Locate the cell with the specified text and output its (x, y) center coordinate. 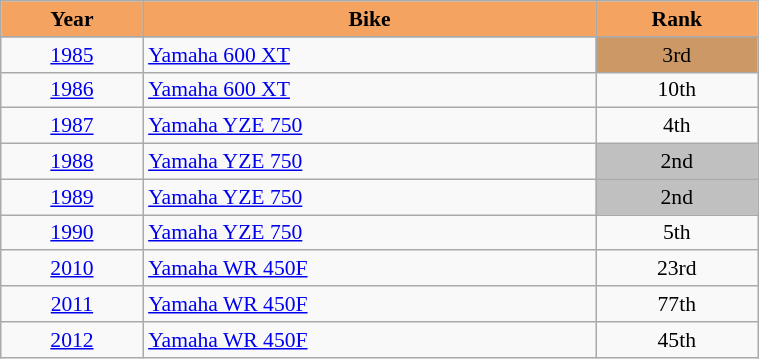
2012 (72, 340)
Bike (370, 19)
Rank (677, 19)
10th (677, 90)
23rd (677, 269)
1987 (72, 126)
2011 (72, 304)
Year (72, 19)
5th (677, 233)
1986 (72, 90)
1989 (72, 197)
1985 (72, 55)
1990 (72, 233)
2010 (72, 269)
77th (677, 304)
3rd (677, 55)
1988 (72, 162)
45th (677, 340)
4th (677, 126)
